Output the (x, y) coordinate of the center of the cell containing the given text.  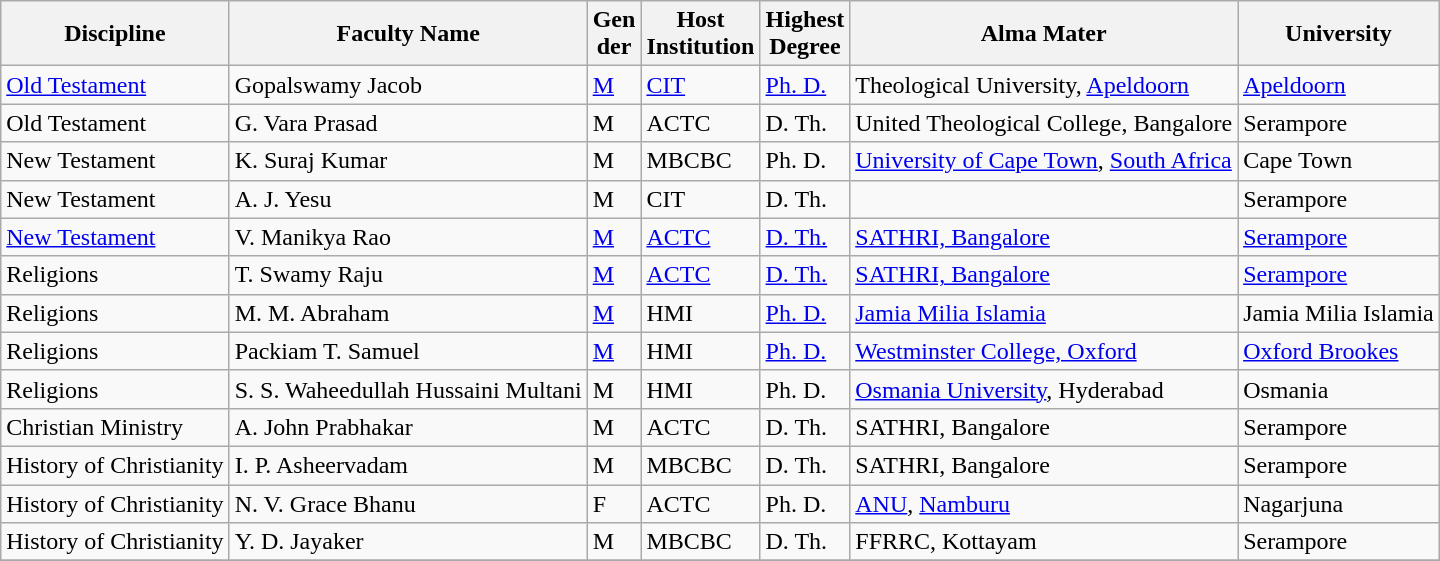
M. M. Abraham (408, 313)
K. Suraj Kumar (408, 161)
Faculty Name (408, 34)
T. Swamy Raju (408, 275)
A. John Prabhakar (408, 427)
F (614, 503)
Theological University, Apeldoorn (1044, 85)
Osmania University, Hyderabad (1044, 389)
Nagarjuna (1339, 503)
Y. D. Jayaker (408, 542)
HostInstitution (700, 34)
Osmania (1339, 389)
Discipline (115, 34)
Cape Town (1339, 161)
FFRRC, Kottayam (1044, 542)
Gender (614, 34)
V. Manikya Rao (408, 237)
Apeldoorn (1339, 85)
Oxford Brookes (1339, 351)
University of Cape Town, South Africa (1044, 161)
United Theological College, Bangalore (1044, 123)
Christian Ministry (115, 427)
S. S. Waheedullah Hussaini Multani (408, 389)
N. V. Grace Bhanu (408, 503)
Alma Mater (1044, 34)
University (1339, 34)
I. P. Asheervadam (408, 465)
HighestDegree (805, 34)
ANU, Namburu (1044, 503)
A. J. Yesu (408, 199)
Gopalswamy Jacob (408, 85)
Westminster College, Oxford (1044, 351)
G. Vara Prasad (408, 123)
Packiam T. Samuel (408, 351)
